From the cell containing the given text, extract its center point as [x, y] coordinate. 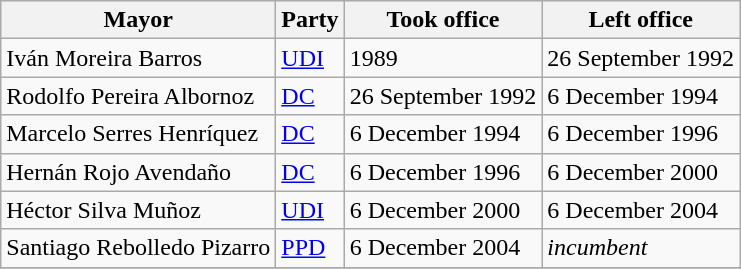
Hernán Rojo Avendaño [138, 172]
Santiago Rebolledo Pizarro [138, 248]
Rodolfo Pereira Albornoz [138, 96]
PPD [310, 248]
Héctor Silva Muñoz [138, 210]
Left office [641, 20]
Mayor [138, 20]
Took office [443, 20]
Marcelo Serres Henríquez [138, 134]
1989 [443, 58]
incumbent [641, 248]
Party [310, 20]
Iván Moreira Barros [138, 58]
